Capture the cell that displays the provided text and extract its (x, y) central coordinate. 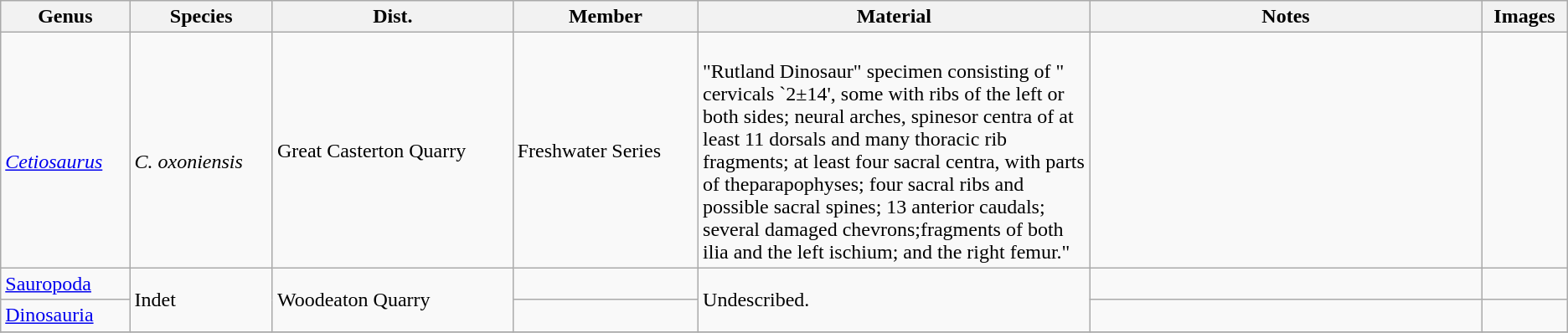
Dinosauria (65, 315)
C. oxoniensis (201, 151)
Undescribed. (895, 300)
Images (1524, 17)
Cetiosaurus (65, 151)
Woodeaton Quarry (392, 300)
Freshwater Series (605, 151)
Notes (1286, 17)
Indet (201, 300)
Material (895, 17)
Genus (65, 17)
Species (201, 17)
Great Casterton Quarry (392, 151)
Sauropoda (65, 284)
Dist. (392, 17)
Member (605, 17)
